Provide the (x, y) coordinate of the cell's center where the given text is located.  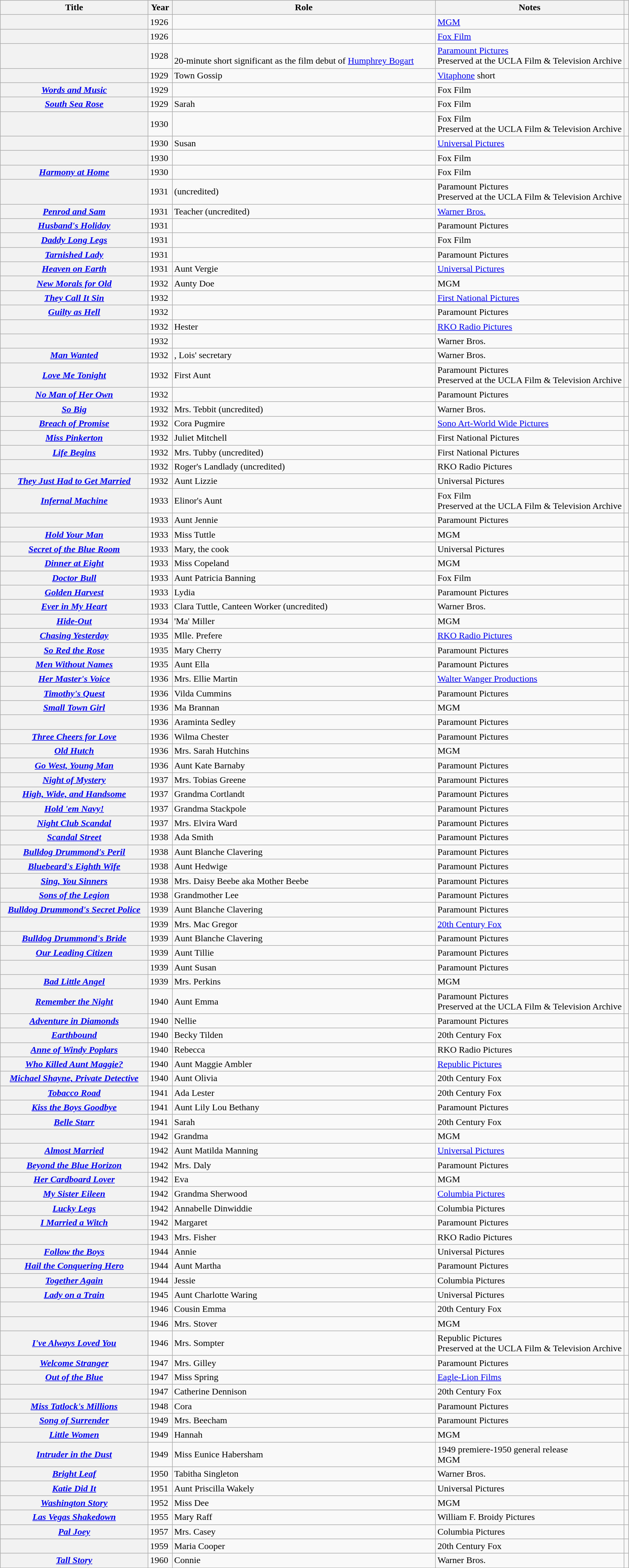
Roger's Landlady (uncredited) (304, 467)
, Lois' secretary (304, 355)
Grandma Cortlandt (304, 794)
Hester (304, 327)
Becky Tilden (304, 1035)
Grandma Sherwood (304, 1194)
Her Master's Voice (74, 679)
Annabelle Dinwiddie (304, 1208)
1928 (160, 56)
1960 (160, 1560)
Washington Story (74, 1503)
Follow the Boys (74, 1252)
Life Begins (74, 452)
Role (304, 8)
Bluebeard's Eighth Wife (74, 866)
Catherine Dennison (304, 1391)
Republic Pictures (530, 1064)
Aunt Vergie (304, 269)
Mrs. Gilley (304, 1363)
Miss Pinkerton (74, 438)
Men Without Names (74, 664)
Mrs. Sompter (304, 1343)
20-minute short significant as the film debut of Humphrey Bogart (304, 56)
1949 premiere-1950 general releaseMGM (530, 1454)
Ada Lester (304, 1093)
Susan (304, 143)
Clara Tuttle, Canteen Worker (uncredited) (304, 607)
Hold 'em Navy! (74, 809)
Aunt Lizzie (304, 481)
1955 (160, 1517)
Elinor's Aunt (304, 501)
Mrs. Fisher (304, 1237)
Tabitha Singleton (304, 1474)
Tobacco Road (74, 1093)
Words and Music (74, 90)
Miss Tuttle (304, 535)
Timothy's Quest (74, 693)
Mrs. Casey (304, 1532)
Aunt Maggie Ambler (304, 1064)
Aunt Charlotte Waring (304, 1295)
My Sister Eileen (74, 1194)
Pal Joey (74, 1532)
Grandmother Lee (304, 895)
Ma Brannan (304, 708)
Guilty as Hell (74, 312)
Her Cardboard Lover (74, 1180)
Remember the Night (74, 1001)
Mrs. Sarah Hutchins (304, 751)
They Just Had to Get Married (74, 481)
Aunt Susan (304, 967)
Vitaphone short (530, 75)
Bulldog Drummond's Peril (74, 852)
Aunt Hedwige (304, 866)
Penrod and Sam (74, 211)
Aunt Martha (304, 1266)
Hide-Out (74, 621)
Aunty Doe (304, 283)
Aunt Lily Lou Bethany (304, 1107)
Mrs. Stover (304, 1324)
Rebecca (304, 1050)
Husband's Holiday (74, 226)
Aunt Emma (304, 1001)
Chasing Yesterday (74, 635)
Michael Shayne, Private Detective (74, 1078)
Grandma Stackpole (304, 809)
Notes (530, 8)
Earthbound (74, 1035)
1945 (160, 1295)
Title (74, 8)
Lady on a Train (74, 1295)
Maria Cooper (304, 1546)
Aunt Olivia (304, 1078)
Mrs. Elvira Ward (304, 823)
William F. Broidy Pictures (530, 1517)
Belle Starr (74, 1122)
Sono Art-World Wide Pictures (530, 423)
Miss Eunice Habersham (304, 1454)
Bright Leaf (74, 1474)
South Sea Rose (74, 104)
Mrs. Perkins (304, 982)
Miss Spring (304, 1377)
Katie Did It (74, 1488)
Out of the Blue (74, 1377)
Small Town Girl (74, 708)
Mrs. Tubby (uncredited) (304, 452)
Cousin Emma (304, 1309)
Doctor Bull (74, 578)
Lucky Legs (74, 1208)
Tarnished Lady (74, 255)
Sing, You Sinners (74, 881)
Aunt Tillie (304, 953)
Ada Smith (304, 837)
Bulldog Drummond's Secret Police (74, 909)
1943 (160, 1237)
So Big (74, 409)
Republic Pictures Preserved at the UCLA Film & Television Archive (530, 1343)
Juliet Mitchell (304, 438)
Connie (304, 1560)
1959 (160, 1546)
Wilma Chester (304, 737)
Eagle-Lion Films (530, 1377)
Mrs. Daisy Beebe aka Mother Beebe (304, 881)
Daddy Long Legs (74, 240)
Bulldog Drummond's Bride (74, 939)
Year (160, 8)
Mrs. Ellie Martin (304, 679)
1950 (160, 1474)
New Morals for Old (74, 283)
Aunt Matilda Manning (304, 1150)
'Ma' Miller (304, 621)
Night Club Scandal (74, 823)
Welcome Stranger (74, 1363)
No Man of Her Own (74, 394)
Hail the Conquering Hero (74, 1266)
Mrs. Tebbit (uncredited) (304, 409)
Old Hutch (74, 751)
Miss Dee (304, 1503)
Infernal Machine (74, 501)
Breach of Promise (74, 423)
(uncredited) (304, 192)
Scandal Street (74, 837)
Little Women (74, 1435)
Our Leading Citizen (74, 953)
Sons of the Legion (74, 895)
Eva (304, 1180)
They Call It Sin (74, 298)
First Aunt (304, 375)
Teacher (uncredited) (304, 211)
1952 (160, 1503)
Miss Copeland (304, 563)
Ever in My Heart (74, 607)
Kiss the Boys Goodbye (74, 1107)
Annie (304, 1252)
I've Always Loved You (74, 1343)
Together Again (74, 1280)
Mrs. Beecham (304, 1421)
Aunt Priscilla Wakely (304, 1488)
Dinner at Eight (74, 563)
Anne of Windy Poplars (74, 1050)
Night of Mystery (74, 780)
Three Cheers for Love (74, 737)
Hannah (304, 1435)
Mlle. Prefere (304, 635)
Heaven on Earth (74, 269)
Go West, Young Man (74, 765)
So Red the Rose (74, 650)
Araminta Sedley (304, 722)
Mrs. Mac Gregor (304, 924)
Man Wanted (74, 355)
Mary Cherry (304, 650)
Vilda Cummins (304, 693)
Mrs. Tobias Greene (304, 780)
I Married a Witch (74, 1223)
Paramount PicturesPreserved at the UCLA Film & Television Archive (530, 375)
Grandma (304, 1136)
Margaret (304, 1223)
Harmony at Home (74, 172)
Nellie (304, 1021)
High, Wide, and Handsome (74, 794)
Beyond the Blue Horizon (74, 1165)
Miss Tatlock's Millions (74, 1406)
Lydia (304, 592)
Aunt Jennie (304, 520)
1948 (160, 1406)
Mary, the cook (304, 549)
Adventure in Diamonds (74, 1021)
Las Vegas Shakedown (74, 1517)
Who Killed Aunt Maggie? (74, 1064)
Cora Pugmire (304, 423)
Tall Story (74, 1560)
Intruder in the Dust (74, 1454)
Golden Harvest (74, 592)
Town Gossip (304, 75)
1934 (160, 621)
Almost Married (74, 1150)
Cora (304, 1406)
Hold Your Man (74, 535)
1951 (160, 1488)
Secret of the Blue Room (74, 549)
1957 (160, 1532)
Mary Raff (304, 1517)
Aunt Patricia Banning (304, 578)
Song of Surrender (74, 1421)
Walter Wanger Productions (530, 679)
Bad Little Angel (74, 982)
Jessie (304, 1280)
Love Me Tonight (74, 375)
Aunt Kate Barnaby (304, 765)
Mrs. Daly (304, 1165)
Aunt Ella (304, 664)
